Provide the [X, Y] coordinate of the cell's center where the given text is located.  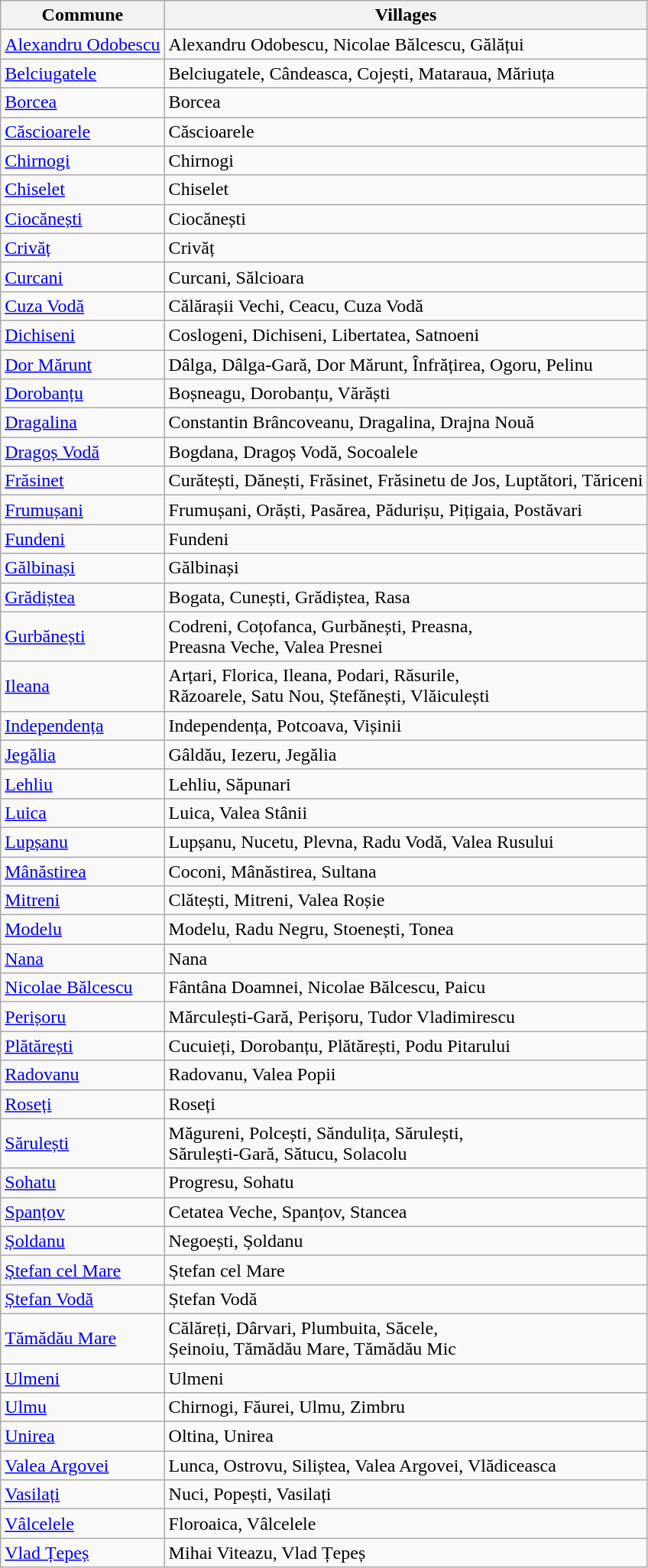
Belciugatele, Cândeasca, Cojești, Mataraua, Măriuța [406, 73]
Vlad Țepeș [83, 1553]
Gurbănești [83, 636]
Ileana [83, 687]
Perișoru [83, 1017]
Călăreți, Dârvari, Plumbuita, Săcele,Șeinoiu, Tămădău Mare, Tămădău Mic [406, 1338]
Bogdana, Dragoș Vodă, Socoalele [406, 452]
Independența [83, 726]
Independența, Potcoava, Vișinii [406, 726]
Ulmu [83, 1407]
Dorobanțu [83, 394]
Clătești, Mitreni, Valea Roșie [406, 901]
Nuci, Popești, Vasilați [406, 1495]
Lehliu [83, 784]
Fântâna Doamnei, Nicolae Bălcescu, Paicu [406, 988]
Coslogeni, Dichiseni, Libertatea, Satnoeni [406, 335]
Frumușani, Orăști, Pasărea, Pădurișu, Pițigaia, Postăvari [406, 510]
Mihai Viteazu, Vlad Țepeș [406, 1553]
Chirnogi, Făurei, Ulmu, Zimbru [406, 1407]
Dragalina [83, 423]
Luica, Valea Stânii [406, 813]
Radovanu [83, 1075]
Radovanu, Valea Popii [406, 1075]
Commune [83, 15]
Floroaica, Vâlcelele [406, 1524]
Călărașii Vechi, Ceacu, Cuza Vodă [406, 306]
Plătărești [83, 1046]
Constantin Brâncoveanu, Dragalina, Drajna Nouă [406, 423]
Progresu, Sohatu [406, 1183]
Vâlcelele [83, 1524]
Lupșanu, Nucetu, Plevna, Radu Vodă, Valea Rusului [406, 842]
Curcani [83, 277]
Șoldanu [83, 1241]
Unirea [83, 1437]
Cetatea Veche, Spanțov, Stancea [406, 1212]
Negoești, Șoldanu [406, 1241]
Mânăstirea [83, 871]
Spanțov [83, 1212]
Dâlga, Dâlga-Gară, Dor Mărunt, Înfrățirea, Ogoru, Pelinu [406, 365]
Modelu, Radu Negru, Stoenești, Tonea [406, 930]
Lupșanu [83, 842]
Jegălia [83, 755]
Arțari, Florica, Ileana, Podari, Răsurile,Răzoarele, Satu Nou, Ștefănești, Vlăiculești [406, 687]
Curcani, Sălcioara [406, 277]
Dichiseni [83, 335]
Modelu [83, 930]
Frumușani [83, 510]
Măgureni, Polcești, Săndulița, Sărulești,Sărulești-Gară, Sătucu, Solacolu [406, 1144]
Luica [83, 813]
Gâldău, Iezeru, Jegălia [406, 755]
Alexandru Odobescu [83, 44]
Grădiștea [83, 597]
Coconi, Mânăstirea, Sultana [406, 871]
Lunca, Ostrovu, Siliștea, Valea Argovei, Vlădiceasca [406, 1466]
Lehliu, Săpunari [406, 784]
Valea Argovei [83, 1466]
Dor Mărunt [83, 365]
Codreni, Coțofanca, Gurbănești, Preasna,Preasna Veche, Valea Presnei [406, 636]
Mărculești-Gară, Perișoru, Tudor Vladimirescu [406, 1017]
Mitreni [83, 901]
Vasilați [83, 1495]
Villages [406, 15]
Sărulești [83, 1144]
Cuza Vodă [83, 306]
Curătești, Dănești, Frăsinet, Frăsinetu de Jos, Luptători, Tăriceni [406, 481]
Cucuieți, Dorobanțu, Plătărești, Podu Pitarului [406, 1046]
Nicolae Bălcescu [83, 988]
Sohatu [83, 1183]
Oltina, Unirea [406, 1437]
Dragoș Vodă [83, 452]
Alexandru Odobescu, Nicolae Bălcescu, Gălățui [406, 44]
Frăsinet [83, 481]
Bogata, Cunești, Grădiștea, Rasa [406, 597]
Boșneagu, Dorobanțu, Vărăști [406, 394]
Tămădău Mare [83, 1338]
Belciugatele [83, 73]
